Pinpoint the cell where the given text exists, returning its (X, Y) midpoint coordinate. 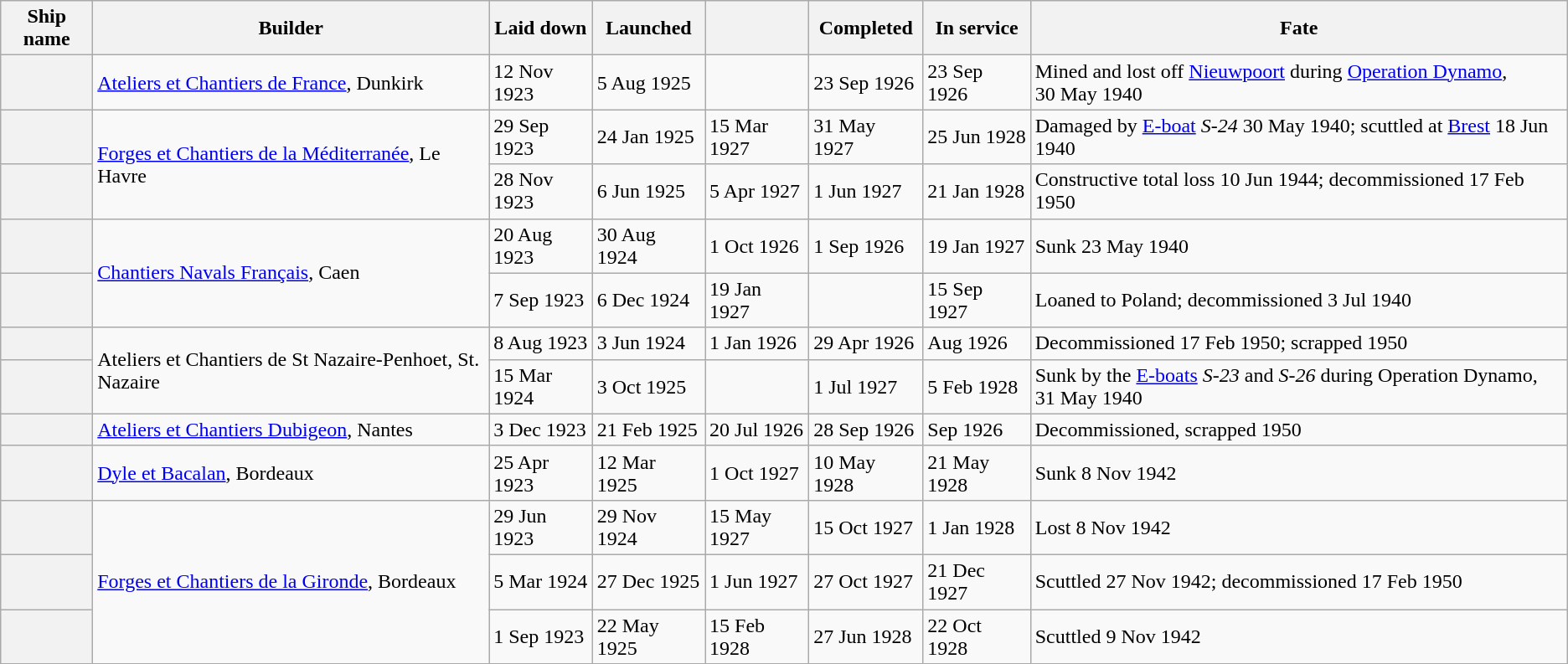
7 Sep 1923 (541, 300)
28 Sep 1926 (866, 430)
15 Oct 1927 (866, 528)
22 May 1925 (648, 636)
Completed (866, 28)
Lost 8 Nov 1942 (1298, 528)
Ateliers et Chantiers Dubigeon, Nantes (291, 430)
Forges et Chantiers de la Méditerranée, Le Havre (291, 164)
Decommissioned, scrapped 1950 (1298, 430)
10 May 1928 (866, 472)
15 Feb 1928 (757, 636)
3 Dec 1923 (541, 430)
24 Jan 1925 (648, 137)
3 Jun 1924 (648, 343)
15 May 1927 (757, 528)
Ship name (47, 28)
27 Jun 1928 (866, 636)
Laid down (541, 28)
Ateliers et Chantiers de France, Dunkirk (291, 82)
21 May 1928 (977, 472)
25 Apr 1923 (541, 472)
25 Jun 1928 (977, 137)
1 Jan 1926 (757, 343)
28 Nov 1923 (541, 191)
3 Oct 1925 (648, 387)
Mined and lost off Nieuwpoort during Operation Dynamo, 30 May 1940 (1298, 82)
Launched (648, 28)
27 Dec 1925 (648, 581)
5 Feb 1928 (977, 387)
Sep 1926 (977, 430)
15 Sep 1927 (977, 300)
30 Aug 1924 (648, 246)
Loaned to Poland; decommissioned 3 Jul 1940 (1298, 300)
1 Jan 1928 (977, 528)
15 Mar 1927 (757, 137)
15 Mar 1924 (541, 387)
22 Oct 1928 (977, 636)
1 Sep 1923 (541, 636)
1 Jul 1927 (866, 387)
6 Jun 1925 (648, 191)
Fate (1298, 28)
Ateliers et Chantiers de St Nazaire-Penhoet, St. Nazaire (291, 370)
Damaged by E-boat S-24 30 May 1940; scuttled at Brest 18 Jun 1940 (1298, 137)
In service (977, 28)
21 Feb 1925 (648, 430)
Sunk 23 May 1940 (1298, 246)
20 Jul 1926 (757, 430)
31 May 1927 (866, 137)
5 Aug 1925 (648, 82)
21 Dec 1927 (977, 581)
12 Nov 1923 (541, 82)
Chantiers Navals Français, Caen (291, 273)
1 Oct 1927 (757, 472)
5 Apr 1927 (757, 191)
29 Jun 1923 (541, 528)
20 Aug 1923 (541, 246)
21 Jan 1928 (977, 191)
27 Oct 1927 (866, 581)
5 Mar 1924 (541, 581)
29 Sep 1923 (541, 137)
6 Dec 1924 (648, 300)
12 Mar 1925 (648, 472)
Sunk by the E-boats S-23 and S-26 during Operation Dynamo, 31 May 1940 (1298, 387)
Aug 1926 (977, 343)
Decommissioned 17 Feb 1950; scrapped 1950 (1298, 343)
Scuttled 9 Nov 1942 (1298, 636)
Constructive total loss 10 Jun 1944; decommissioned 17 Feb 1950 (1298, 191)
1 Sep 1926 (866, 246)
Scuttled 27 Nov 1942; decommissioned 17 Feb 1950 (1298, 581)
8 Aug 1923 (541, 343)
29 Nov 1924 (648, 528)
Sunk 8 Nov 1942 (1298, 472)
1 Oct 1926 (757, 246)
Builder (291, 28)
Dyle et Bacalan, Bordeaux (291, 472)
Forges et Chantiers de la Gironde, Bordeaux (291, 581)
29 Apr 1926 (866, 343)
